Return [x, y] of the center of cell containing provided text 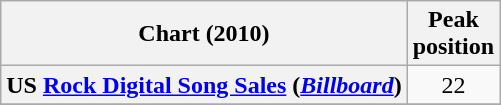
22 [453, 85]
Peak position [453, 34]
US Rock Digital Song Sales (Billboard) [204, 85]
Chart (2010) [204, 34]
